Pinpoint the cell where the given text exists, returning its [X, Y] midpoint coordinate. 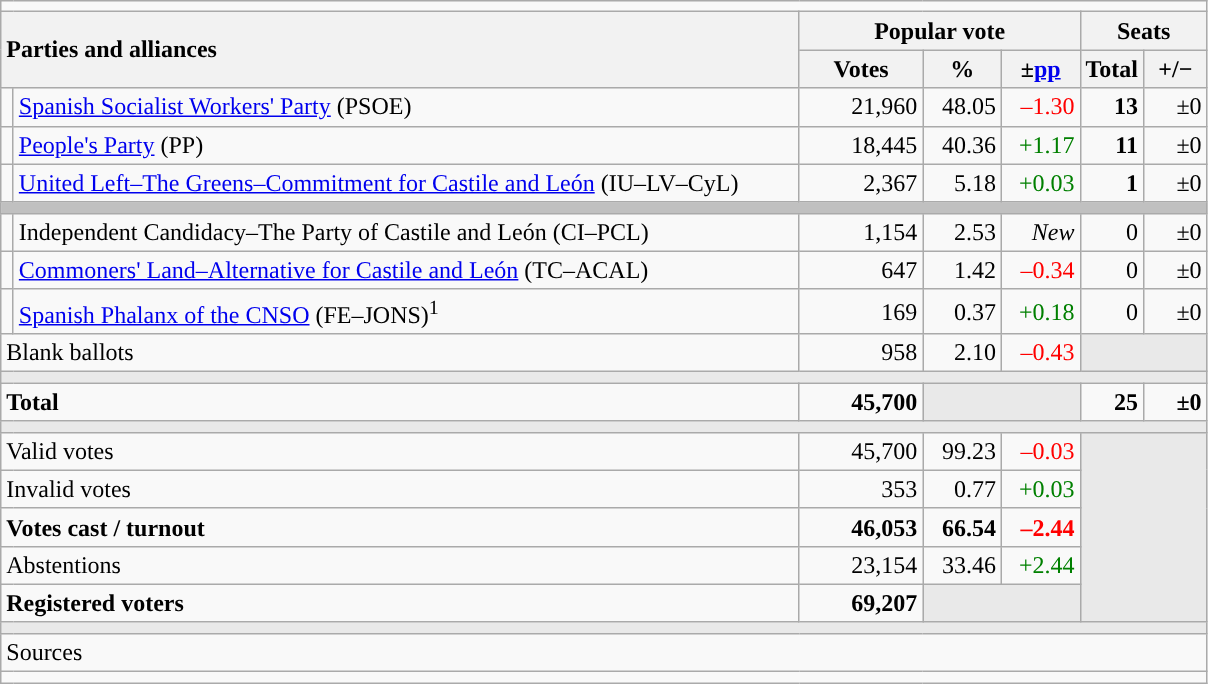
69,207 [861, 603]
Commoners' Land–Alternative for Castile and León (TC–ACAL) [406, 270]
5.18 [962, 183]
Parties and alliances [400, 50]
Invalid votes [400, 489]
Spanish Phalanx of the CNSO (FE–JONS)1 [406, 312]
±pp [1040, 69]
–0.43 [1040, 353]
1,154 [861, 232]
2.10 [962, 353]
United Left–The Greens–Commitment for Castile and León (IU–LV–CyL) [406, 183]
21,960 [861, 107]
–2.44 [1040, 527]
Popular vote [940, 31]
33.46 [962, 565]
169 [861, 312]
Registered voters [400, 603]
+0.18 [1040, 312]
–0.34 [1040, 270]
18,445 [861, 145]
958 [861, 353]
48.05 [962, 107]
23,154 [861, 565]
–0.03 [1040, 451]
Seats [1144, 31]
40.36 [962, 145]
2.53 [962, 232]
New [1040, 232]
+2.44 [1040, 565]
People's Party (PP) [406, 145]
1 [1112, 183]
353 [861, 489]
Sources [604, 652]
11 [1112, 145]
Independent Candidacy–The Party of Castile and León (CI–PCL) [406, 232]
+1.17 [1040, 145]
99.23 [962, 451]
Spanish Socialist Workers' Party (PSOE) [406, 107]
1.42 [962, 270]
Blank ballots [400, 353]
Abstentions [400, 565]
46,053 [861, 527]
66.54 [962, 527]
+/− [1176, 69]
0.37 [962, 312]
0.77 [962, 489]
25 [1112, 402]
2,367 [861, 183]
647 [861, 270]
13 [1112, 107]
% [962, 69]
Votes cast / turnout [400, 527]
–1.30 [1040, 107]
Valid votes [400, 451]
Votes [861, 69]
